Determine the [X, Y] coordinate at the center of the cell enclosing the given text.  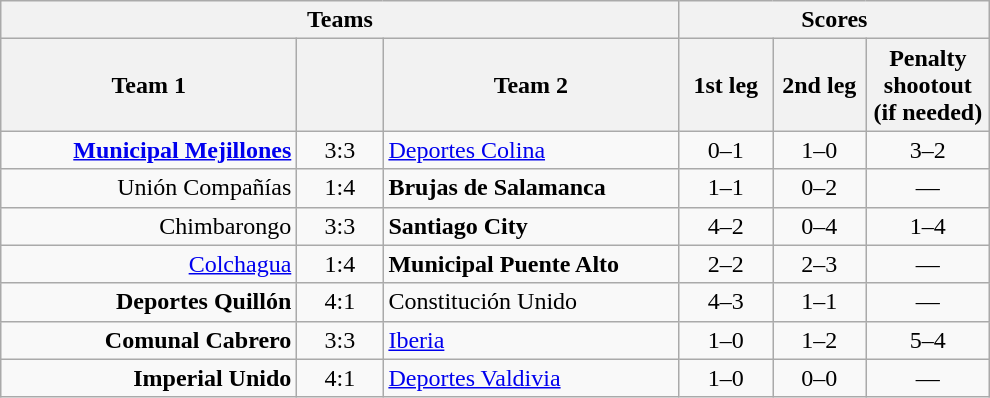
4–2 [726, 226]
Santiago City [531, 226]
0–0 [819, 378]
Brujas de Salamanca [531, 188]
1st leg [726, 85]
Municipal Mejillones [149, 150]
Unión Compañías [149, 188]
Comunal Cabrero [149, 340]
2–2 [726, 264]
1–4 [928, 226]
0–2 [819, 188]
Penalty shootout (if needed) [928, 85]
Constitución Unido [531, 302]
Deportes Valdivia [531, 378]
Team 1 [149, 85]
Colchagua [149, 264]
3–2 [928, 150]
Deportes Quillón [149, 302]
Municipal Puente Alto [531, 264]
Team 2 [531, 85]
Iberia [531, 340]
0–1 [726, 150]
Chimbarongo [149, 226]
Teams [340, 20]
1–2 [819, 340]
0–4 [819, 226]
5–4 [928, 340]
Imperial Unido [149, 378]
2–3 [819, 264]
4–3 [726, 302]
Deportes Colina [531, 150]
Scores [834, 20]
2nd leg [819, 85]
